Identify which cell holds the provided text, then report its (X, Y) central coordinate. 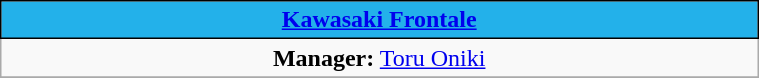
Kawasaki Frontale (380, 20)
Manager: Toru Oniki (380, 58)
